Scan for the cell matching the given text and deliver its (X, Y) coordinate at center. 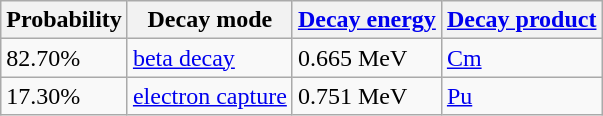
Cm (522, 58)
Probability (64, 20)
17.30% (64, 96)
beta decay (210, 58)
0.751 MeV (366, 96)
Decay product (522, 20)
82.70% (64, 58)
Decay mode (210, 20)
Decay energy (366, 20)
Pu (522, 96)
0.665 MeV (366, 58)
electron capture (210, 96)
